For the text-containing cell, return its midpoint in (x, y) coordinate format. 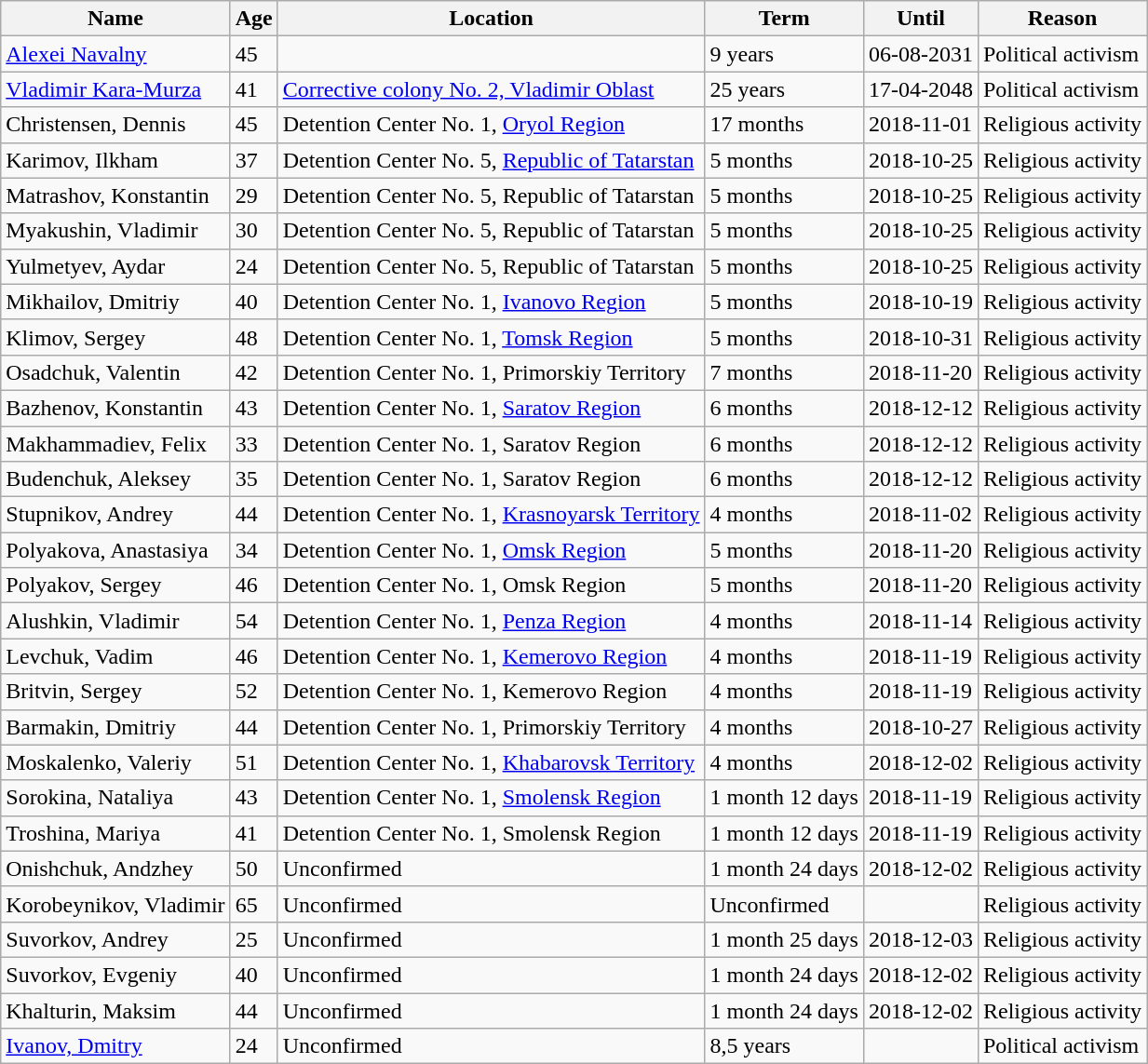
29 (253, 195)
Corrective colony No. 2, Vladimir Oblast (492, 89)
Polyakov, Sergey (115, 586)
Osadchuk, Valentin (115, 372)
Budenchuk, Aleksey (115, 479)
Stupnikov, Andrey (115, 515)
Karimov, Ilkham (115, 160)
25 (253, 939)
30 (253, 231)
Onishchuk, Andzhey (115, 869)
Alexei Navalny (115, 54)
52 (253, 692)
2018-11-02 (920, 515)
Barmakin, Dmitriy (115, 727)
51 (253, 762)
17 months (784, 125)
Term (784, 19)
25 years (784, 89)
48 (253, 337)
54 (253, 621)
Korobeynikov, Vladimir (115, 904)
9 years (784, 54)
Troshina, Mariya (115, 833)
34 (253, 550)
Ivanov, Dmitry (115, 1046)
Location (492, 19)
Alushkin, Vladimir (115, 621)
65 (253, 904)
1 month 25 days (784, 939)
Detention Center No. 1, Ivanovo Region (492, 302)
Until (920, 19)
Klimov, Sergey (115, 337)
2018-12-03 (920, 939)
Makhammadiev, Felix (115, 444)
Age (253, 19)
7 months (784, 372)
Yulmetyev, Aydar (115, 266)
Suvorkov, Evgeniy (115, 975)
37 (253, 160)
Myakushin, Vladimir (115, 231)
2018-10-31 (920, 337)
Khalturin, Maksim (115, 1010)
Mikhailov, Dmitriy (115, 302)
42 (253, 372)
Levchuk, Vadim (115, 656)
Bazhenov, Konstantin (115, 408)
2018-11-01 (920, 125)
8,5 years (784, 1046)
Sorokina, Nataliya (115, 798)
Detention Center No. 1, Penza Region (492, 621)
Moskalenko, Valeriy (115, 762)
33 (253, 444)
Detention Center No. 1, Oryol Region (492, 125)
Reason (1061, 19)
50 (253, 869)
Suvorkov, Andrey (115, 939)
Polyakova, Anastasiya (115, 550)
Detention Center No. 1, Khabarovsk Territory (492, 762)
2018-10-19 (920, 302)
Matrashov, Konstantin (115, 195)
Britvin, Sergey (115, 692)
Vladimir Kara-Murza (115, 89)
Christensen, Dennis (115, 125)
35 (253, 479)
06-08-2031 (920, 54)
17-04-2048 (920, 89)
Name (115, 19)
Detention Center No. 1, Tomsk Region (492, 337)
2018-11-14 (920, 621)
Detention Center No. 1, Krasnoyarsk Territory (492, 515)
2018-10-27 (920, 727)
